Find where the given text appears and provide that cell's center as (x, y) coordinate. 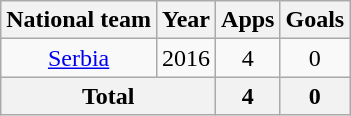
2016 (186, 58)
Apps (248, 20)
National team (79, 20)
Year (186, 20)
Serbia (79, 58)
Goals (315, 20)
Total (108, 96)
